Identify which cell holds the provided text, then report its [X, Y] central coordinate. 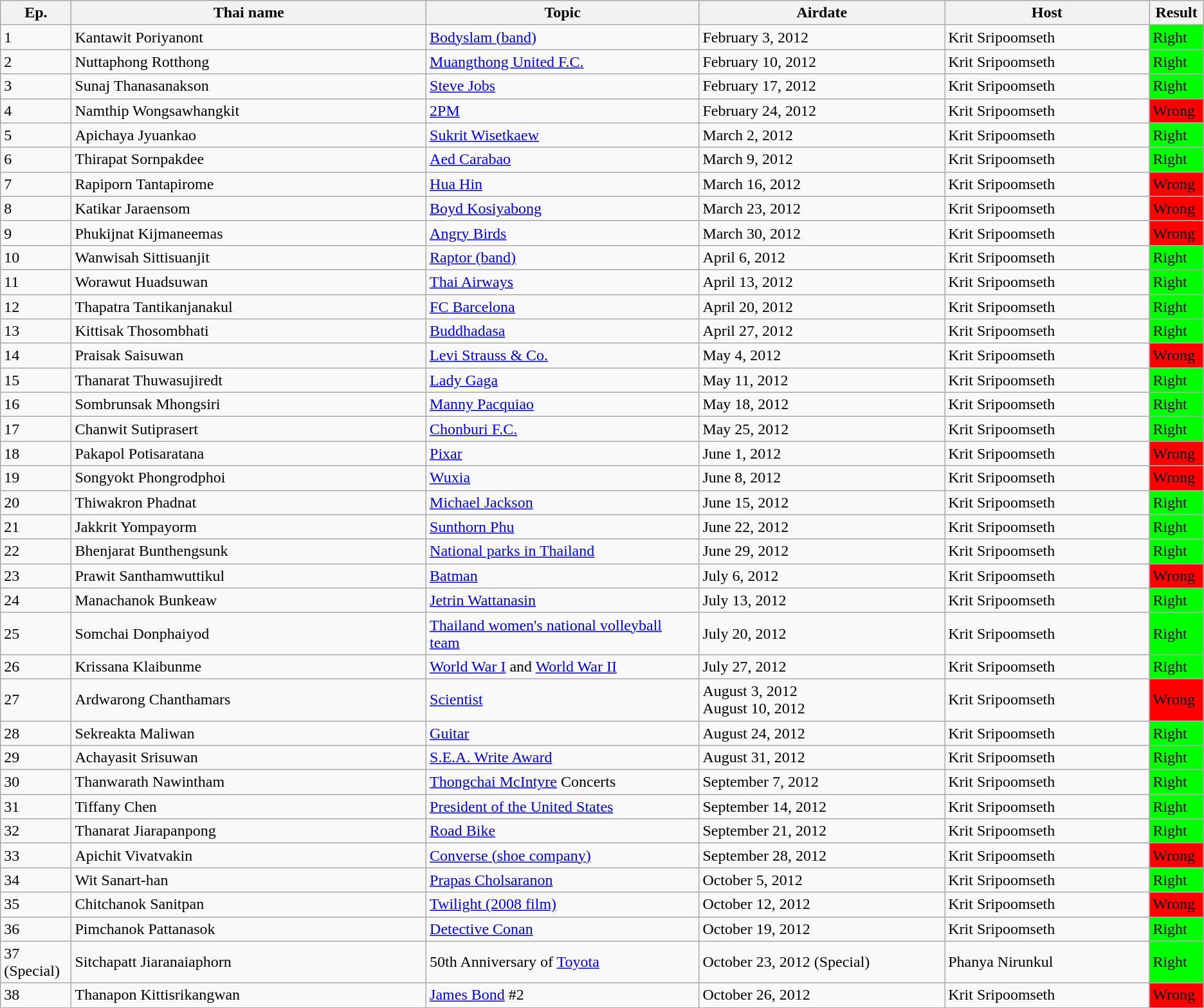
Prapas Cholsaranon [563, 880]
September 28, 2012 [822, 856]
Aed Carabao [563, 160]
21 [36, 527]
Host [1047, 13]
28 [36, 733]
Apichaya Jyuankao [249, 135]
Sunthorn Phu [563, 527]
Lady Gaga [563, 380]
Bodyslam (band) [563, 37]
Krissana Klaibunme [249, 666]
Songyokt Phongrodphoi [249, 478]
Hua Hin [563, 184]
Thanarat Jiarapanpong [249, 831]
27 [36, 700]
2PM [563, 111]
Levi Strauss & Co. [563, 356]
Sukrit Wisetkaew [563, 135]
S.E.A. Write Award [563, 758]
Sitchapatt Jiaranaiaphorn [249, 962]
October 12, 2012 [822, 904]
World War I and World War II [563, 666]
October 19, 2012 [822, 929]
18 [36, 454]
June 8, 2012 [822, 478]
Phanya Nirunkul [1047, 962]
32 [36, 831]
Road Bike [563, 831]
50th Anniversary of Toyota [563, 962]
13 [36, 331]
Thiwakron Phadnat [249, 502]
Thanwarath Nawintham [249, 782]
14 [36, 356]
31 [36, 807]
15 [36, 380]
26 [36, 666]
37 (Special) [36, 962]
February 17, 2012 [822, 86]
Scientist [563, 700]
4 [36, 111]
38 [36, 995]
Katikar Jaraensom [249, 208]
May 18, 2012 [822, 405]
Wanwisah Sittisuanjit [249, 257]
October 26, 2012 [822, 995]
17 [36, 429]
August 3, 2012August 10, 2012 [822, 700]
March 9, 2012 [822, 160]
Jakkrit Yompayorm [249, 527]
Rapiporn Tantapirome [249, 184]
6 [36, 160]
Manachanok Bunkeaw [249, 600]
Detective Conan [563, 929]
Result [1176, 13]
Apichit Vivatvakin [249, 856]
Pimchanok Pattanasok [249, 929]
Thongchai McIntyre Concerts [563, 782]
Guitar [563, 733]
James Bond #2 [563, 995]
3 [36, 86]
Kittisak Thosombhati [249, 331]
May 11, 2012 [822, 380]
12 [36, 307]
Chonburi F.C. [563, 429]
June 15, 2012 [822, 502]
Prawit Santhamwuttikul [249, 576]
March 2, 2012 [822, 135]
April 27, 2012 [822, 331]
34 [36, 880]
March 30, 2012 [822, 233]
FC Barcelona [563, 307]
7 [36, 184]
Tiffany Chen [249, 807]
2 [36, 62]
July 6, 2012 [822, 576]
March 16, 2012 [822, 184]
Steve Jobs [563, 86]
Twilight (2008 film) [563, 904]
Chitchanok Sanitpan [249, 904]
29 [36, 758]
October 5, 2012 [822, 880]
20 [36, 502]
March 23, 2012 [822, 208]
Michael Jackson [563, 502]
Converse (shoe company) [563, 856]
Manny Pacquiao [563, 405]
16 [36, 405]
April 20, 2012 [822, 307]
July 20, 2012 [822, 633]
Buddhadasa [563, 331]
10 [36, 257]
Ardwarong Chanthamars [249, 700]
Namthip Wongsawhangkit [249, 111]
25 [36, 633]
June 22, 2012 [822, 527]
Kantawit Poriyanont [249, 37]
Praisak Saisuwan [249, 356]
9 [36, 233]
Worawut Huadsuwan [249, 282]
September 14, 2012 [822, 807]
July 27, 2012 [822, 666]
8 [36, 208]
July 13, 2012 [822, 600]
April 13, 2012 [822, 282]
22 [36, 551]
February 3, 2012 [822, 37]
Airdate [822, 13]
33 [36, 856]
24 [36, 600]
February 10, 2012 [822, 62]
11 [36, 282]
23 [36, 576]
June 1, 2012 [822, 454]
Thapatra Tantikanjanakul [249, 307]
Somchai Donphaiyod [249, 633]
Thai Airways [563, 282]
Thanapon Kittisrikangwan [249, 995]
Muangthong United F.C. [563, 62]
Pixar [563, 454]
5 [36, 135]
Boyd Kosiyabong [563, 208]
Chanwit Sutiprasert [249, 429]
Bhenjarat Bunthengsunk [249, 551]
Thailand women's national volleyball team [563, 633]
Raptor (band) [563, 257]
May 25, 2012 [822, 429]
Phukijnat Kijmaneemas [249, 233]
October 23, 2012 (Special) [822, 962]
Angry Birds [563, 233]
Ep. [36, 13]
September 7, 2012 [822, 782]
30 [36, 782]
National parks in Thailand [563, 551]
1 [36, 37]
President of the United States [563, 807]
Thirapat Sornpakdee [249, 160]
Thanarat Thuwasujiredt [249, 380]
36 [36, 929]
35 [36, 904]
Pakapol Potisaratana [249, 454]
Sekreakta Maliwan [249, 733]
April 6, 2012 [822, 257]
Batman [563, 576]
Wuxia [563, 478]
September 21, 2012 [822, 831]
Jetrin Wattanasin [563, 600]
June 29, 2012 [822, 551]
August 31, 2012 [822, 758]
August 24, 2012 [822, 733]
Topic [563, 13]
Thai name [249, 13]
February 24, 2012 [822, 111]
Nuttaphong Rotthong [249, 62]
Achayasit Srisuwan [249, 758]
May 4, 2012 [822, 356]
Sunaj Thanasanakson [249, 86]
Wit Sanart-han [249, 880]
19 [36, 478]
Sombrunsak Mhongsiri [249, 405]
